Detect which cell encompasses the target text, then output its (x, y) center coordinate. 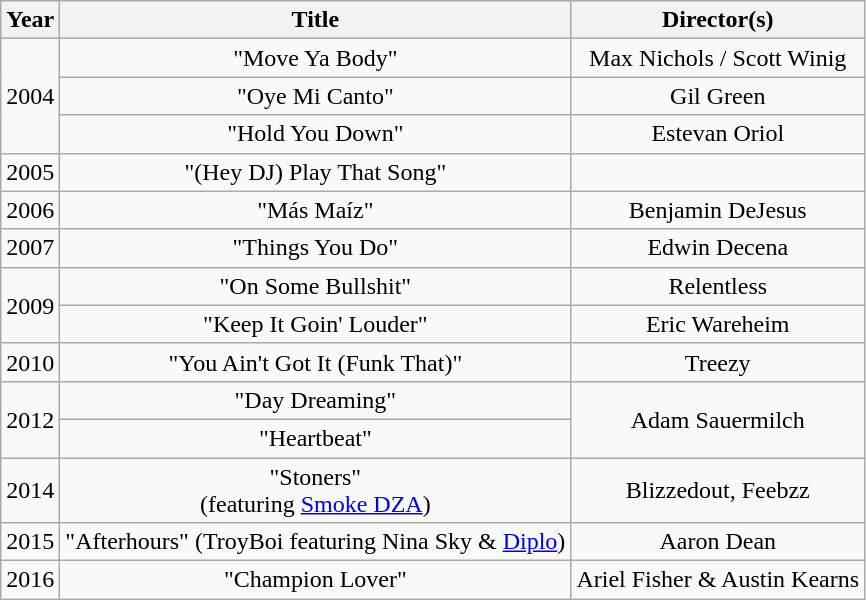
"Move Ya Body" (316, 58)
Aaron Dean (718, 542)
Benjamin DeJesus (718, 210)
Gil Green (718, 96)
Blizzedout, Feebzz (718, 490)
2009 (30, 305)
"Más Maíz" (316, 210)
"Keep It Goin' Louder" (316, 324)
2014 (30, 490)
"You Ain't Got It (Funk That)" (316, 362)
2010 (30, 362)
Ariel Fisher & Austin Kearns (718, 580)
Treezy (718, 362)
Eric Wareheim (718, 324)
"Oye Mi Canto" (316, 96)
Edwin Decena (718, 248)
"Things You Do" (316, 248)
Director(s) (718, 20)
"Hold You Down" (316, 134)
2007 (30, 248)
Year (30, 20)
2012 (30, 419)
Title (316, 20)
2004 (30, 96)
"Champion Lover" (316, 580)
"Afterhours" (TroyBoi featuring Nina Sky & Diplo) (316, 542)
"Stoners"(featuring Smoke DZA) (316, 490)
Estevan Oriol (718, 134)
Adam Sauermilch (718, 419)
"Day Dreaming" (316, 400)
2016 (30, 580)
"On Some Bullshit" (316, 286)
2006 (30, 210)
"(Hey DJ) Play That Song" (316, 172)
"Heartbeat" (316, 438)
2005 (30, 172)
Max Nichols / Scott Winig (718, 58)
2015 (30, 542)
Relentless (718, 286)
